For the text-containing cell, return its midpoint in (x, y) coordinate format. 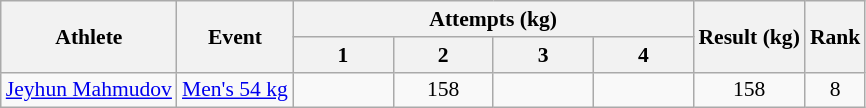
Event (235, 36)
4 (643, 55)
Jeyhun Mahmudov (89, 90)
Result (kg) (748, 36)
Men's 54 kg (235, 90)
3 (543, 55)
2 (443, 55)
Rank (836, 36)
Athlete (89, 36)
Attempts (kg) (493, 19)
8 (836, 90)
1 (343, 55)
